Find where the given text appears and provide that cell's center as (x, y) coordinate. 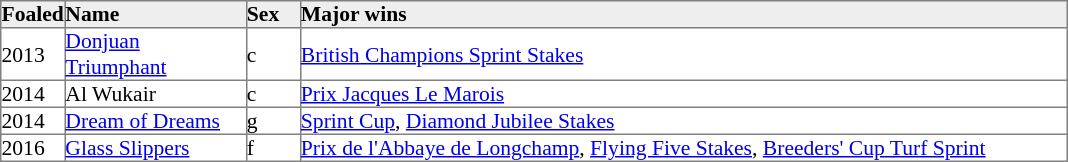
2016 (33, 148)
Name (156, 14)
Sex (273, 14)
Glass Slippers (156, 148)
Foaled (33, 14)
Al Wukair (156, 94)
Major wins (683, 14)
2013 (33, 54)
f (273, 148)
Sprint Cup, Diamond Jubilee Stakes (683, 120)
g (273, 120)
Donjuan Triumphant (156, 54)
Prix Jacques Le Marois (683, 94)
Prix de l'Abbaye de Longchamp, Flying Five Stakes, Breeders' Cup Turf Sprint (683, 148)
British Champions Sprint Stakes (683, 54)
Dream of Dreams (156, 120)
